Locate the cell with the specified text and output its [x, y] center coordinate. 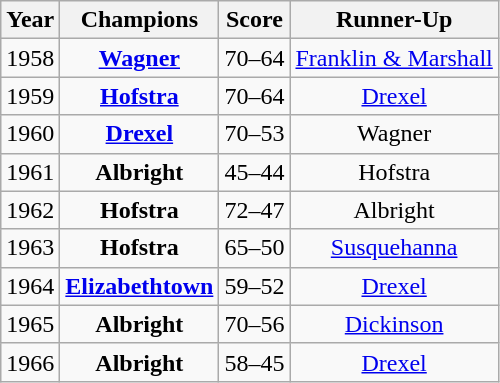
70–56 [254, 324]
Year [30, 20]
1966 [30, 362]
72–47 [254, 210]
1961 [30, 172]
Runner-Up [394, 20]
Champions [140, 20]
1965 [30, 324]
Franklin & Marshall [394, 58]
65–50 [254, 248]
Dickinson [394, 324]
Susquehanna [394, 248]
45–44 [254, 172]
58–45 [254, 362]
1963 [30, 248]
1958 [30, 58]
70–53 [254, 134]
Elizabethtown [140, 286]
1964 [30, 286]
1959 [30, 96]
59–52 [254, 286]
1962 [30, 210]
Score [254, 20]
1960 [30, 134]
